Return [X, Y] of the center of cell containing provided text 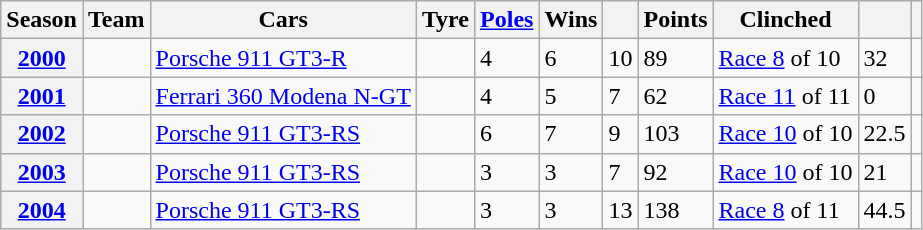
89 [676, 58]
Ferrari 360 Modena N-GT [283, 96]
62 [676, 96]
Race 11 of 11 [786, 96]
21 [884, 172]
103 [676, 134]
2004 [42, 210]
2003 [42, 172]
22.5 [884, 134]
Team [116, 20]
44.5 [884, 210]
2000 [42, 58]
32 [884, 58]
2001 [42, 96]
0 [884, 96]
138 [676, 210]
Porsche 911 GT3-R [283, 58]
13 [620, 210]
Wins [571, 20]
Cars [283, 20]
Race 8 of 10 [786, 58]
Points [676, 20]
Season [42, 20]
10 [620, 58]
2002 [42, 134]
Race 8 of 11 [786, 210]
9 [620, 134]
92 [676, 172]
Tyre [445, 20]
Poles [507, 20]
5 [571, 96]
Clinched [786, 20]
